Return the [X, Y] coordinate for the center point of the cell that contains the specified text.  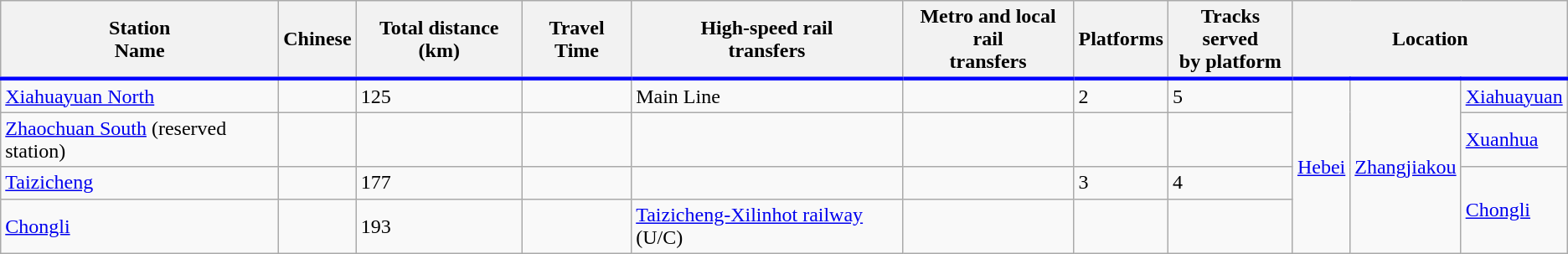
Xiahuayuan [1514, 96]
Location [1430, 40]
Chinese [317, 40]
Total distance (km) [439, 40]
Metro and local railtransfers [988, 40]
2 [1121, 96]
Xuanhua [1514, 139]
StationName [140, 40]
177 [439, 183]
3 [1121, 183]
Platforms [1121, 40]
4 [1230, 183]
Taizicheng [140, 183]
5 [1230, 96]
193 [439, 226]
High-speed railtransfers [767, 40]
Travel Time [576, 40]
Tracks servedby platform [1230, 40]
Xiahuayuan North [140, 96]
Hebei [1321, 166]
Zhaochuan South (reserved station) [140, 139]
125 [439, 96]
Zhangjiakou [1406, 166]
Taizicheng-Xilinhot railway (U/C) [767, 226]
Main Line [767, 96]
